Detect which cell encompasses the target text, then output its [x, y] center coordinate. 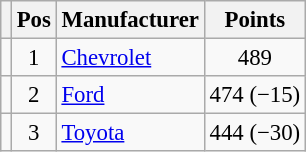
444 (−30) [254, 133]
Ford [130, 95]
Toyota [130, 133]
3 [34, 133]
Points [254, 20]
489 [254, 58]
Chevrolet [130, 58]
Pos [34, 20]
474 (−15) [254, 95]
1 [34, 58]
Manufacturer [130, 20]
2 [34, 95]
